Find where the given text appears and provide that cell's center as [x, y] coordinate. 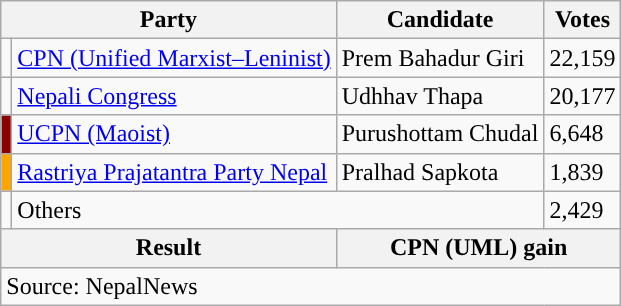
Votes [582, 20]
20,177 [582, 96]
Others [278, 210]
CPN (Unified Marxist–Leninist) [174, 58]
Nepali Congress [174, 96]
UCPN (Maoist) [174, 134]
Source: NepalNews [311, 286]
Prem Bahadur Giri [440, 58]
Rastriya Prajatantra Party Nepal [174, 172]
Result [168, 248]
Purushottam Chudal [440, 134]
6,648 [582, 134]
1,839 [582, 172]
Pralhad Sapkota [440, 172]
CPN (UML) gain [478, 248]
Candidate [440, 20]
Udhhav Thapa [440, 96]
22,159 [582, 58]
Party [168, 20]
2,429 [582, 210]
